Capture the cell that displays the provided text and extract its (X, Y) central coordinate. 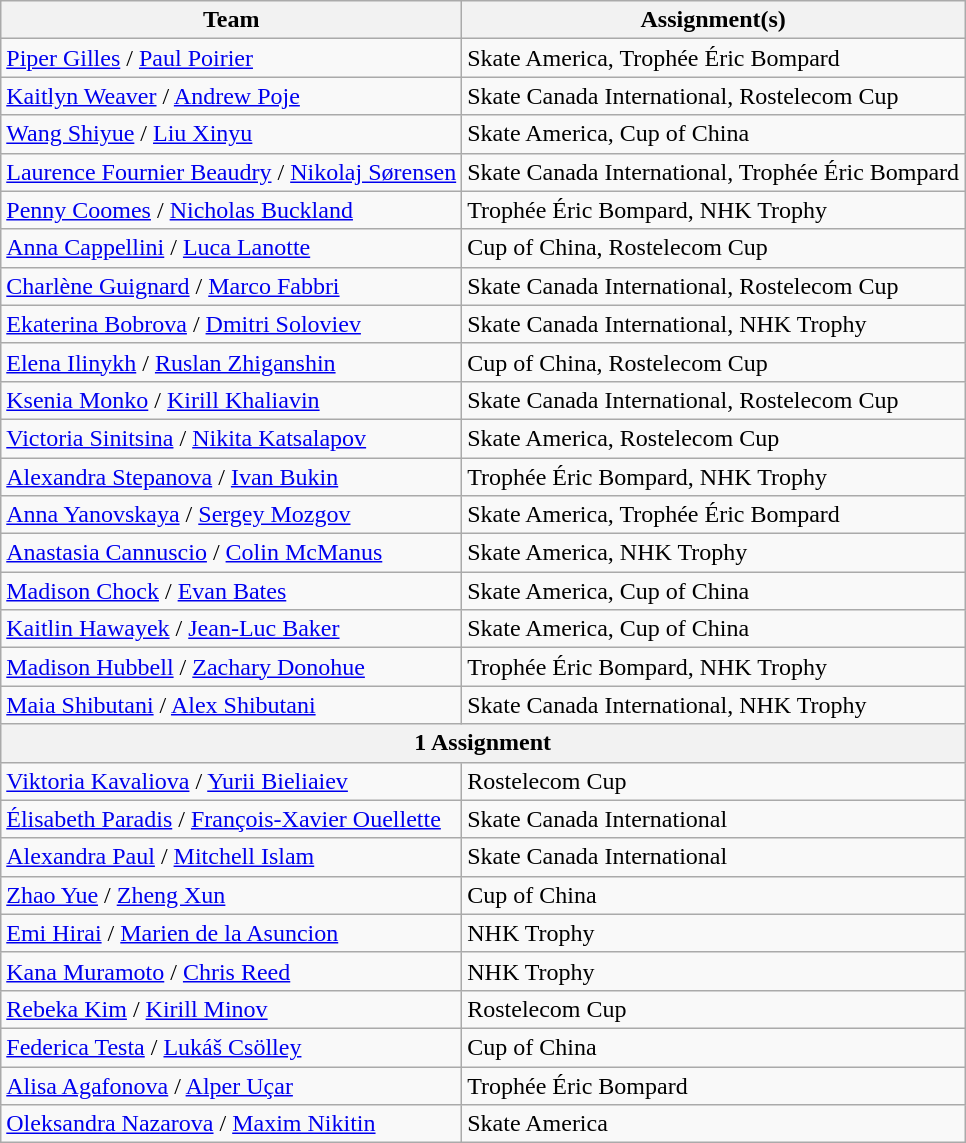
Victoria Sinitsina / Nikita Katsalapov (232, 438)
Laurence Fournier Beaudry / Nikolaj Sørensen (232, 172)
Alexandra Paul / Mitchell Islam (232, 857)
Viktoria Kavaliova / Yurii Bieliaiev (232, 781)
Oleksandra Nazarova / Maxim Nikitin (232, 1124)
Kaitlin Hawayek / Jean-Luc Baker (232, 629)
Team (232, 20)
Madison Hubbell / Zachary Donohue (232, 667)
Élisabeth Paradis / François-Xavier Ouellette (232, 819)
Skate America, Rostelecom Cup (714, 438)
Kana Muramoto / Chris Reed (232, 971)
Ksenia Monko / Kirill Khaliavin (232, 400)
Madison Chock / Evan Bates (232, 591)
Zhao Yue / Zheng Xun (232, 895)
Assignment(s) (714, 20)
Alexandra Stepanova / Ivan Bukin (232, 477)
Anna Yanovskaya / Sergey Mozgov (232, 515)
Skate America, NHK Trophy (714, 553)
Anastasia Cannuscio / Colin McManus (232, 553)
Trophée Éric Bompard (714, 1085)
Skate America (714, 1124)
Charlène Guignard / Marco Fabbri (232, 286)
Federica Testa / Lukáš Csölley (232, 1047)
Maia Shibutani / Alex Shibutani (232, 705)
Kaitlyn Weaver / Andrew Poje (232, 96)
Wang Shiyue / Liu Xinyu (232, 134)
Anna Cappellini / Luca Lanotte (232, 248)
Alisa Agafonova / Alper Uçar (232, 1085)
Emi Hirai / Marien de la Asuncion (232, 933)
Penny Coomes / Nicholas Buckland (232, 210)
Ekaterina Bobrova / Dmitri Soloviev (232, 324)
1 Assignment (483, 743)
Elena Ilinykh / Ruslan Zhiganshin (232, 362)
Piper Gilles / Paul Poirier (232, 58)
Skate Canada International, Trophée Éric Bompard (714, 172)
Rebeka Kim / Kirill Minov (232, 1009)
